Search for the cell housing the specified text and yield its (X, Y) center coordinate. 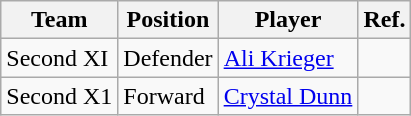
Ref. (384, 20)
Forward (168, 96)
Ali Krieger (288, 58)
Team (60, 20)
Defender (168, 58)
Player (288, 20)
Position (168, 20)
Second XI (60, 58)
Crystal Dunn (288, 96)
Second X1 (60, 96)
